Pinpoint the cell where the given text exists, returning its [x, y] midpoint coordinate. 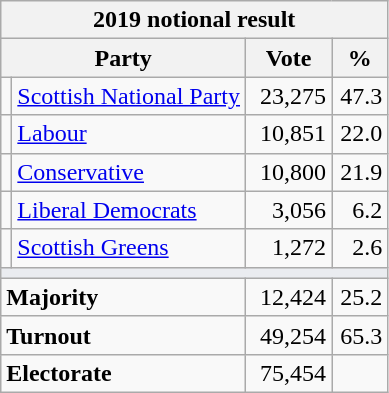
25.2 [360, 297]
12,424 [289, 297]
3,056 [289, 210]
6.2 [360, 210]
65.3 [360, 335]
Party [124, 58]
Labour [129, 134]
10,800 [289, 172]
22.0 [360, 134]
Turnout [124, 335]
49,254 [289, 335]
23,275 [289, 96]
2.6 [360, 248]
2019 notional result [194, 20]
21.9 [360, 172]
Majority [124, 297]
10,851 [289, 134]
75,454 [289, 373]
Electorate [124, 373]
Scottish Greens [129, 248]
47.3 [360, 96]
1,272 [289, 248]
% [360, 58]
Conservative [129, 172]
Vote [289, 58]
Liberal Democrats [129, 210]
Scottish National Party [129, 96]
